Scan for the cell matching the given text and deliver its (X, Y) coordinate at center. 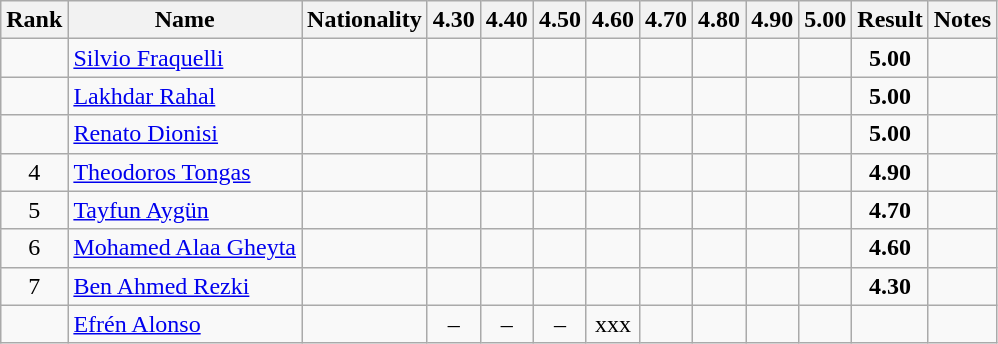
Mohamed Alaa Gheyta (185, 248)
Notes (962, 20)
Renato Dionisi (185, 134)
Nationality (365, 20)
7 (34, 286)
4.50 (560, 20)
4.80 (720, 20)
Name (185, 20)
Efrén Alonso (185, 324)
Result (890, 20)
Ben Ahmed Rezki (185, 286)
xxx (612, 324)
Lakhdar Rahal (185, 96)
4.40 (506, 20)
Theodoros Tongas (185, 172)
4 (34, 172)
Tayfun Aygün (185, 210)
Rank (34, 20)
5 (34, 210)
6 (34, 248)
Silvio Fraquelli (185, 58)
